Scan for the cell matching the given text and deliver its (x, y) coordinate at center. 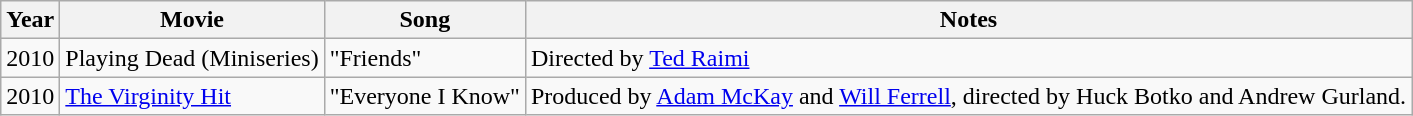
"Everyone I Know" (424, 96)
Song (424, 20)
Year (30, 20)
The Virginity Hit (192, 96)
Playing Dead (Miniseries) (192, 58)
Movie (192, 20)
"Friends" (424, 58)
Directed by Ted Raimi (968, 58)
Produced by Adam McKay and Will Ferrell, directed by Huck Botko and Andrew Gurland. (968, 96)
Notes (968, 20)
